For the text-containing cell, return its midpoint in (X, Y) coordinate format. 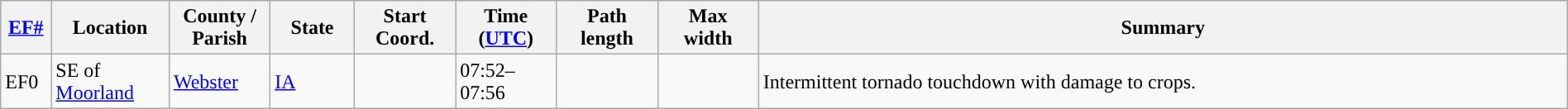
Max width (708, 28)
IA (313, 81)
State (313, 28)
EF0 (26, 81)
Start Coord. (404, 28)
EF# (26, 28)
County / Parish (219, 28)
Summary (1163, 28)
SE of Moorland (111, 81)
Location (111, 28)
07:52–07:56 (506, 81)
Path length (607, 28)
Time (UTC) (506, 28)
Intermittent tornado touchdown with damage to crops. (1163, 81)
Webster (219, 81)
